Capture the cell that displays the provided text and extract its (X, Y) central coordinate. 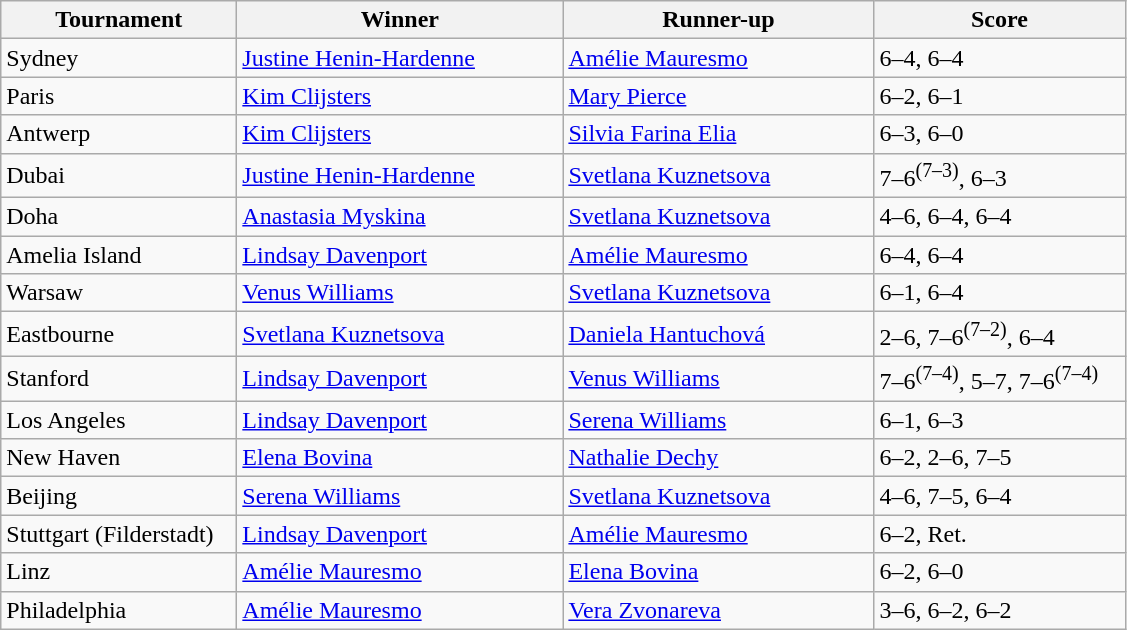
3–6, 6–2, 6–2 (1000, 610)
Vera Zvonareva (718, 610)
Paris (119, 96)
6–2, 6–0 (1000, 572)
Anastasia Myskina (400, 217)
Tournament (119, 20)
Score (1000, 20)
7–6(7–3), 6–3 (1000, 176)
7–6(7–4), 5–7, 7–6(7–4) (1000, 378)
Linz (119, 572)
Daniela Hantuchová (718, 334)
6–1, 6–3 (1000, 420)
Dubai (119, 176)
Antwerp (119, 134)
6–1, 6–4 (1000, 293)
4–6, 7–5, 6–4 (1000, 496)
Winner (400, 20)
4–6, 6–4, 6–4 (1000, 217)
Beijing (119, 496)
Warsaw (119, 293)
Stanford (119, 378)
Runner-up (718, 20)
Nathalie Dechy (718, 458)
6–2, 2–6, 7–5 (1000, 458)
Philadelphia (119, 610)
Mary Pierce (718, 96)
6–2, 6–1 (1000, 96)
Stuttgart (Filderstadt) (119, 534)
Silvia Farina Elia (718, 134)
Sydney (119, 58)
Eastbourne (119, 334)
2–6, 7–6(7–2), 6–4 (1000, 334)
Doha (119, 217)
Los Angeles (119, 420)
6–3, 6–0 (1000, 134)
New Haven (119, 458)
6–2, Ret. (1000, 534)
Amelia Island (119, 255)
